Detect which cell encompasses the target text, then output its (x, y) center coordinate. 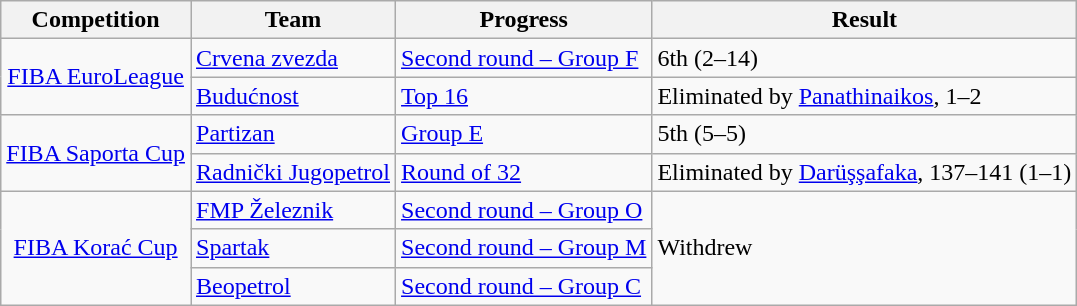
Withdrew (864, 248)
5th (5–5) (864, 134)
Group E (524, 134)
Budućnost (292, 96)
Second round – Group O (524, 210)
Eliminated by Darüşşafaka, 137–141 (1–1) (864, 172)
Beopetrol (292, 286)
FIBA EuroLeague (96, 77)
Round of 32 (524, 172)
Second round – Group M (524, 248)
Crvena zvezda (292, 58)
Radnički Jugopetrol (292, 172)
Spartak (292, 248)
Competition (96, 20)
Second round – Group F (524, 58)
Eliminated by Panathinaikos, 1–2 (864, 96)
Top 16 (524, 96)
FIBA Saporta Cup (96, 153)
Team (292, 20)
Second round – Group C (524, 286)
Progress (524, 20)
FIBA Korać Cup (96, 248)
Result (864, 20)
Partizan (292, 134)
FMP Železnik (292, 210)
6th (2–14) (864, 58)
